Provide the (X, Y) coordinate of the cell's center where the given text is located.  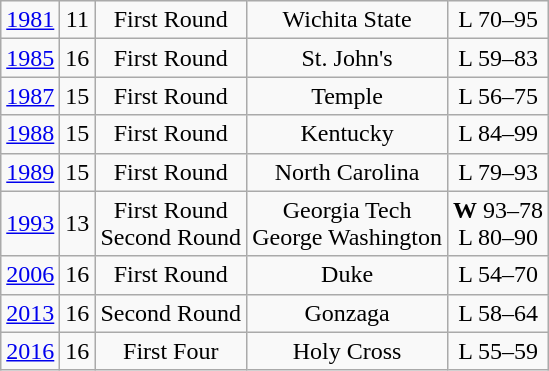
W 93–78L 80–90 (498, 224)
First RoundSecond Round (171, 224)
L 59–83 (498, 58)
L 70–95 (498, 20)
11 (78, 20)
Duke (348, 275)
Kentucky (348, 134)
First Four (171, 351)
13 (78, 224)
1987 (30, 96)
2016 (30, 351)
Temple (348, 96)
2006 (30, 275)
Holy Cross (348, 351)
L 56–75 (498, 96)
North Carolina (348, 172)
L 55–59 (498, 351)
Gonzaga (348, 313)
1993 (30, 224)
1985 (30, 58)
Second Round (171, 313)
1981 (30, 20)
St. John's (348, 58)
L 54–70 (498, 275)
L 79–93 (498, 172)
Georgia TechGeorge Washington (348, 224)
2013 (30, 313)
L 84–99 (498, 134)
1989 (30, 172)
L 58–64 (498, 313)
1988 (30, 134)
Wichita State (348, 20)
